Determine the (x, y) coordinate at the center of the cell enclosing the given text.  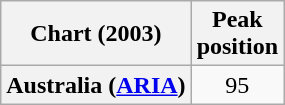
Australia (ARIA) (96, 85)
Chart (2003) (96, 34)
95 (237, 85)
Peakposition (237, 34)
